Determine the [x, y] coordinate at the center of the cell enclosing the given text.  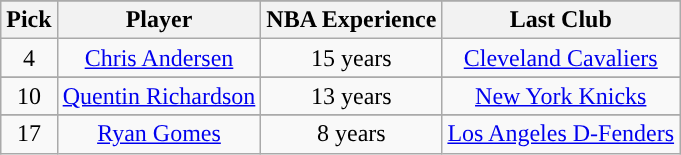
Quentin Richardson [159, 96]
Los Angeles D-Fenders [561, 134]
Chris Andersen [159, 58]
15 years [352, 58]
17 [29, 134]
Cleveland Cavaliers [561, 58]
NBA Experience [352, 20]
Player [159, 20]
10 [29, 96]
Pick [29, 20]
Last Club [561, 20]
13 years [352, 96]
8 years [352, 134]
New York Knicks [561, 96]
Ryan Gomes [159, 134]
4 [29, 58]
